Find where the given text appears and provide that cell's center as [X, Y] coordinate. 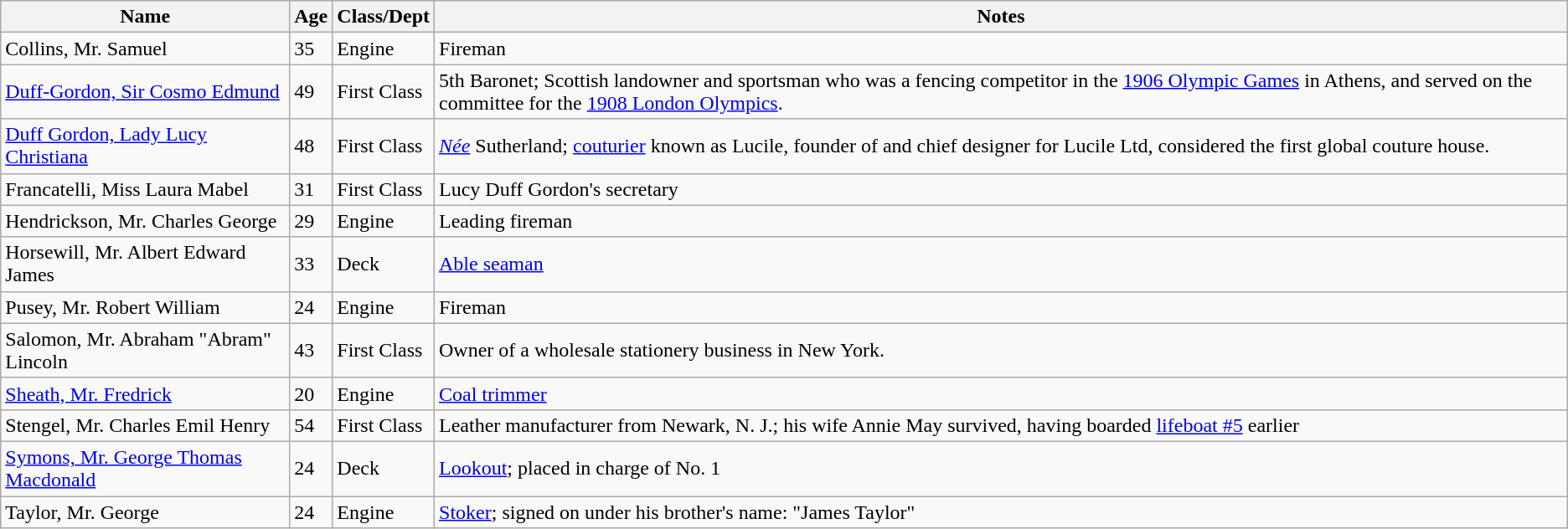
Horsewill, Mr. Albert Edward James [146, 264]
Class/Dept [384, 17]
Francatelli, Miss Laura Mabel [146, 189]
20 [312, 393]
Pusey, Mr. Robert William [146, 307]
29 [312, 221]
Stoker; signed on under his brother's name: "James Taylor" [1002, 511]
Lookout; placed in charge of No. 1 [1002, 469]
Leading fireman [1002, 221]
Name [146, 17]
48 [312, 146]
Sheath, Mr. Fredrick [146, 393]
Age [312, 17]
33 [312, 264]
Owner of a wholesale stationery business in New York. [1002, 350]
Notes [1002, 17]
Salomon, Mr. Abraham "Abram" Lincoln [146, 350]
Taylor, Mr. George [146, 511]
31 [312, 189]
Coal trimmer [1002, 393]
Duff-Gordon, Sir Cosmo Edmund [146, 92]
Able seaman [1002, 264]
Leather manufacturer from Newark, N. J.; his wife Annie May survived, having boarded lifeboat #5 earlier [1002, 425]
Lucy Duff Gordon's secretary [1002, 189]
Née Sutherland; couturier known as Lucile, founder of and chief designer for Lucile Ltd, considered the first global couture house. [1002, 146]
43 [312, 350]
Symons, Mr. George Thomas Macdonald [146, 469]
54 [312, 425]
35 [312, 49]
Hendrickson, Mr. Charles George [146, 221]
49 [312, 92]
Duff Gordon, Lady Lucy Christiana [146, 146]
Stengel, Mr. Charles Emil Henry [146, 425]
Collins, Mr. Samuel [146, 49]
